For the text-containing cell, return its midpoint in [x, y] coordinate format. 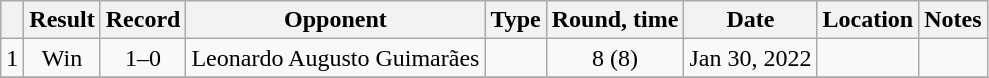
Opponent [336, 20]
8 (8) [615, 58]
Notes [953, 20]
Date [750, 20]
Location [868, 20]
Round, time [615, 20]
Type [516, 20]
Leonardo Augusto Guimarães [336, 58]
1 [12, 58]
Result [62, 20]
Record [143, 20]
Jan 30, 2022 [750, 58]
1–0 [143, 58]
Win [62, 58]
